Provide the [x, y] coordinate of the cell's center where the given text is located.  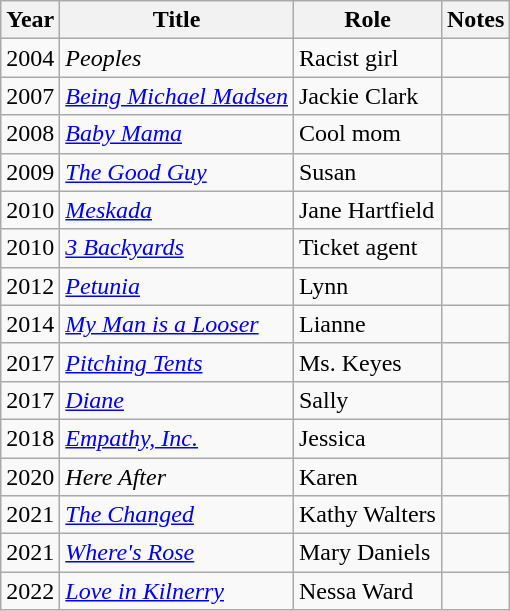
Susan [367, 172]
2018 [30, 438]
2008 [30, 134]
Here After [177, 477]
3 Backyards [177, 248]
2012 [30, 286]
Cool mom [367, 134]
Love in Kilnerry [177, 591]
Being Michael Madsen [177, 96]
Mary Daniels [367, 553]
Notes [475, 20]
Pitching Tents [177, 362]
Ticket agent [367, 248]
Peoples [177, 58]
Kathy Walters [367, 515]
My Man is a Looser [177, 324]
Where's Rose [177, 553]
Role [367, 20]
Jessica [367, 438]
Karen [367, 477]
2004 [30, 58]
Meskada [177, 210]
Title [177, 20]
Sally [367, 400]
Empathy, Inc. [177, 438]
Ms. Keyes [367, 362]
Petunia [177, 286]
Baby Mama [177, 134]
The Good Guy [177, 172]
2020 [30, 477]
Racist girl [367, 58]
2007 [30, 96]
Nessa Ward [367, 591]
Year [30, 20]
Lynn [367, 286]
2022 [30, 591]
2014 [30, 324]
Jackie Clark [367, 96]
The Changed [177, 515]
Diane [177, 400]
Lianne [367, 324]
2009 [30, 172]
Jane Hartfield [367, 210]
